Detect which cell encompasses the target text, then output its [X, Y] center coordinate. 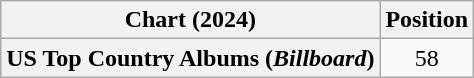
58 [427, 58]
Position [427, 20]
Chart (2024) [190, 20]
US Top Country Albums (Billboard) [190, 58]
